Determine the [X, Y] coordinate at the center of the cell enclosing the given text.  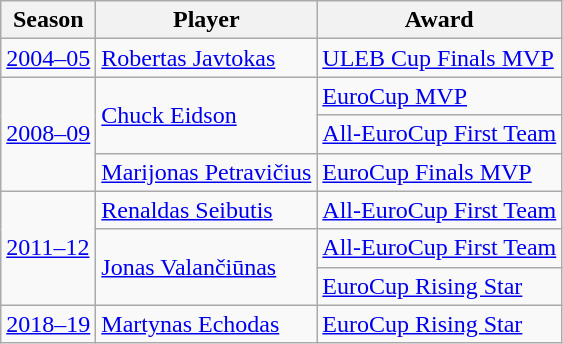
Martynas Echodas [206, 324]
Jonas Valančiūnas [206, 267]
Award [440, 20]
EuroCup MVP [440, 96]
Renaldas Seibutis [206, 210]
2011–12 [48, 248]
Player [206, 20]
Chuck Eidson [206, 115]
Season [48, 20]
2004–05 [48, 58]
ULEB Cup Finals MVP [440, 58]
Marijonas Petravičius [206, 172]
2008–09 [48, 134]
EuroCup Finals MVP [440, 172]
2018–19 [48, 324]
Robertas Javtokas [206, 58]
